Return [X, Y] of the center of cell containing provided text 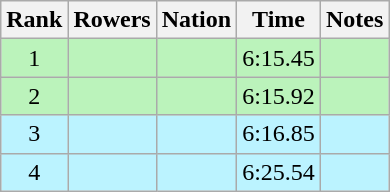
6:16.85 [279, 134]
6:15.45 [279, 58]
Rank [34, 20]
4 [34, 172]
Rowers [112, 20]
2 [34, 96]
3 [34, 134]
6:15.92 [279, 96]
Nation [196, 20]
Time [279, 20]
6:25.54 [279, 172]
Notes [354, 20]
1 [34, 58]
